Search for the cell housing the specified text and yield its [x, y] center coordinate. 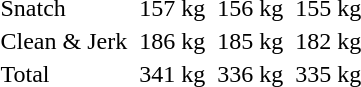
186 kg [172, 41]
185 kg [250, 41]
